Capture the cell that displays the provided text and extract its [x, y] central coordinate. 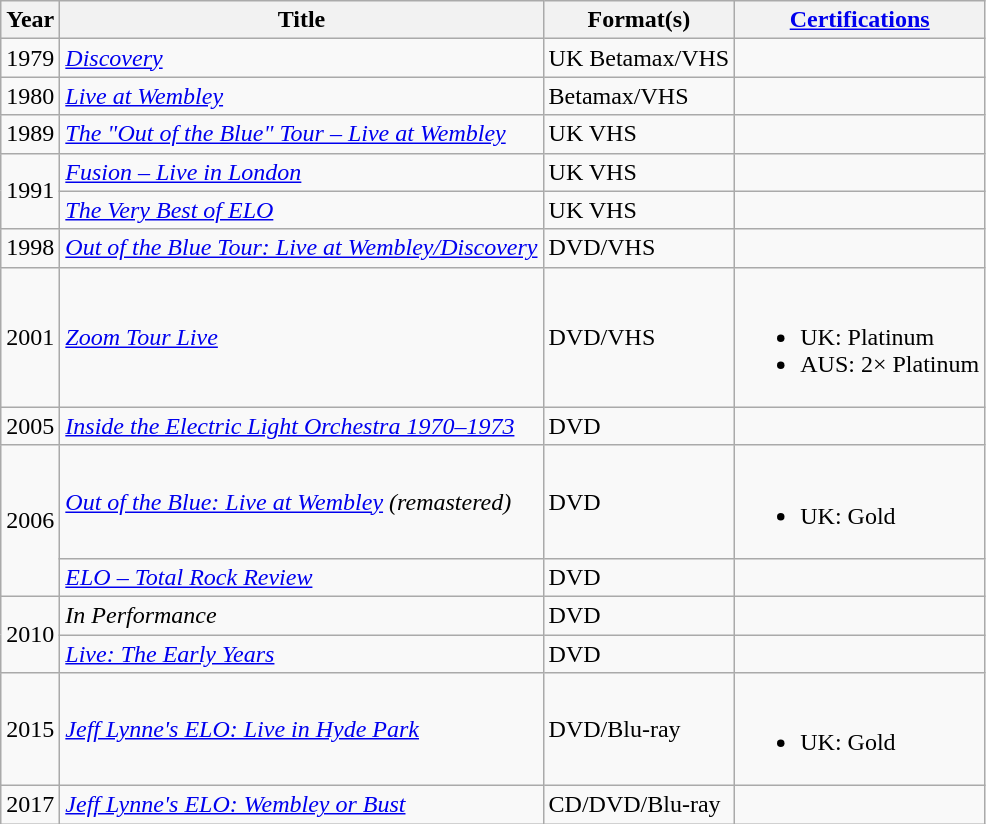
CD/DVD/Blu-ray [639, 805]
Betamax/VHS [639, 96]
The "Out of the Blue" Tour – Live at Wembley [302, 134]
Out of the Blue: Live at Wembley (remastered) [302, 502]
Fusion – Live in London [302, 172]
Jeff Lynne's ELO: Wembley or Bust [302, 805]
In Performance [302, 615]
Live at Wembley [302, 96]
2017 [30, 805]
UK: PlatinumAUS: 2× Platinum [860, 337]
Zoom Tour Live [302, 337]
Certifications [860, 20]
The Very Best of ELO [302, 210]
DVD/Blu-ray [639, 730]
1991 [30, 191]
Inside the Electric Light Orchestra 1970–1973 [302, 426]
Format(s) [639, 20]
Jeff Lynne's ELO: Live in Hyde Park [302, 730]
ELO – Total Rock Review [302, 577]
2005 [30, 426]
1979 [30, 58]
1980 [30, 96]
1989 [30, 134]
2001 [30, 337]
Live: The Early Years [302, 653]
UK Betamax/VHS [639, 58]
2015 [30, 730]
2006 [30, 520]
Out of the Blue Tour: Live at Wembley/Discovery [302, 248]
Discovery [302, 58]
2010 [30, 634]
1998 [30, 248]
Year [30, 20]
Title [302, 20]
